Capture the cell that displays the provided text and extract its [x, y] central coordinate. 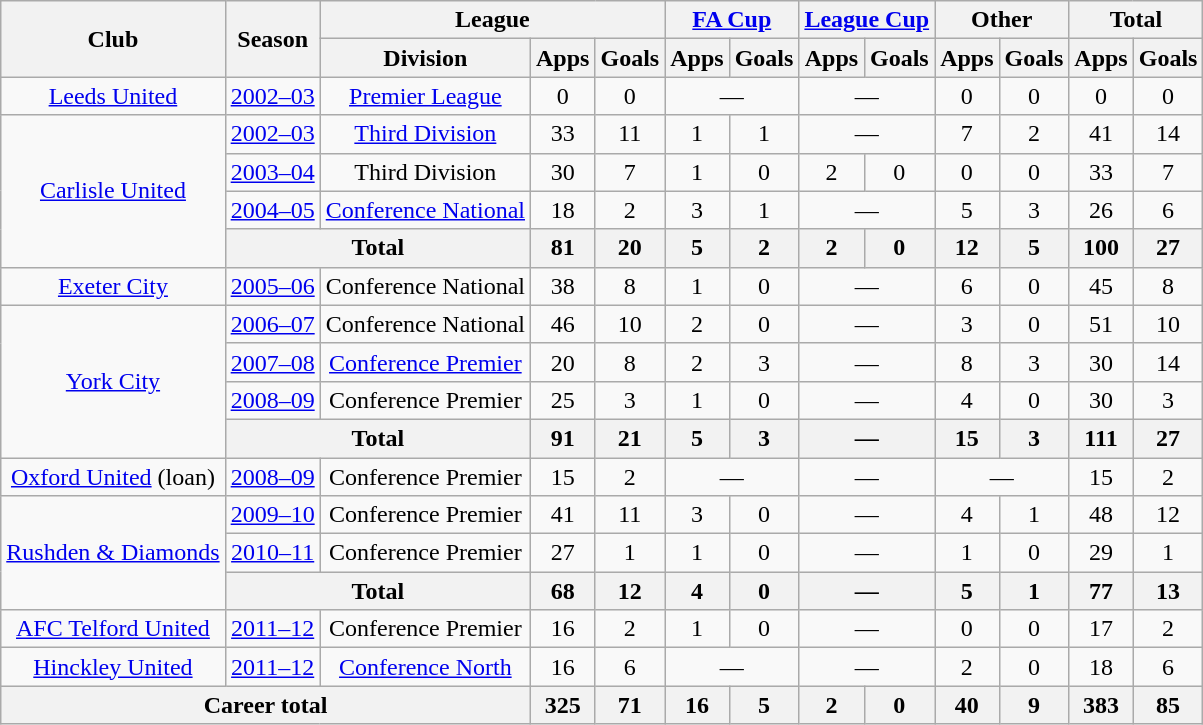
383 [1101, 705]
Division [425, 58]
38 [563, 286]
26 [1101, 210]
Conference North [425, 667]
9 [1034, 705]
13 [1168, 591]
17 [1101, 629]
2004–05 [272, 210]
91 [563, 438]
2003–04 [272, 172]
48 [1101, 515]
46 [563, 324]
Carlisle United [113, 191]
81 [563, 248]
Exeter City [113, 286]
85 [1168, 705]
325 [563, 705]
77 [1101, 591]
29 [1101, 553]
Premier League [425, 96]
51 [1101, 324]
Other [1002, 20]
2005–06 [272, 286]
York City [113, 381]
100 [1101, 248]
68 [563, 591]
AFC Telford United [113, 629]
2006–07 [272, 324]
2009–10 [272, 515]
45 [1101, 286]
Rushden & Diamonds [113, 553]
League Cup [867, 20]
Club [113, 39]
Career total [266, 705]
Hinckley United [113, 667]
111 [1101, 438]
Oxford United (loan) [113, 477]
FA Cup [732, 20]
40 [967, 705]
2010–11 [272, 553]
71 [630, 705]
25 [563, 400]
Season [272, 39]
2007–08 [272, 362]
League [492, 20]
21 [630, 438]
Leeds United [113, 96]
